Scan for the cell matching the given text and deliver its [X, Y] coordinate at center. 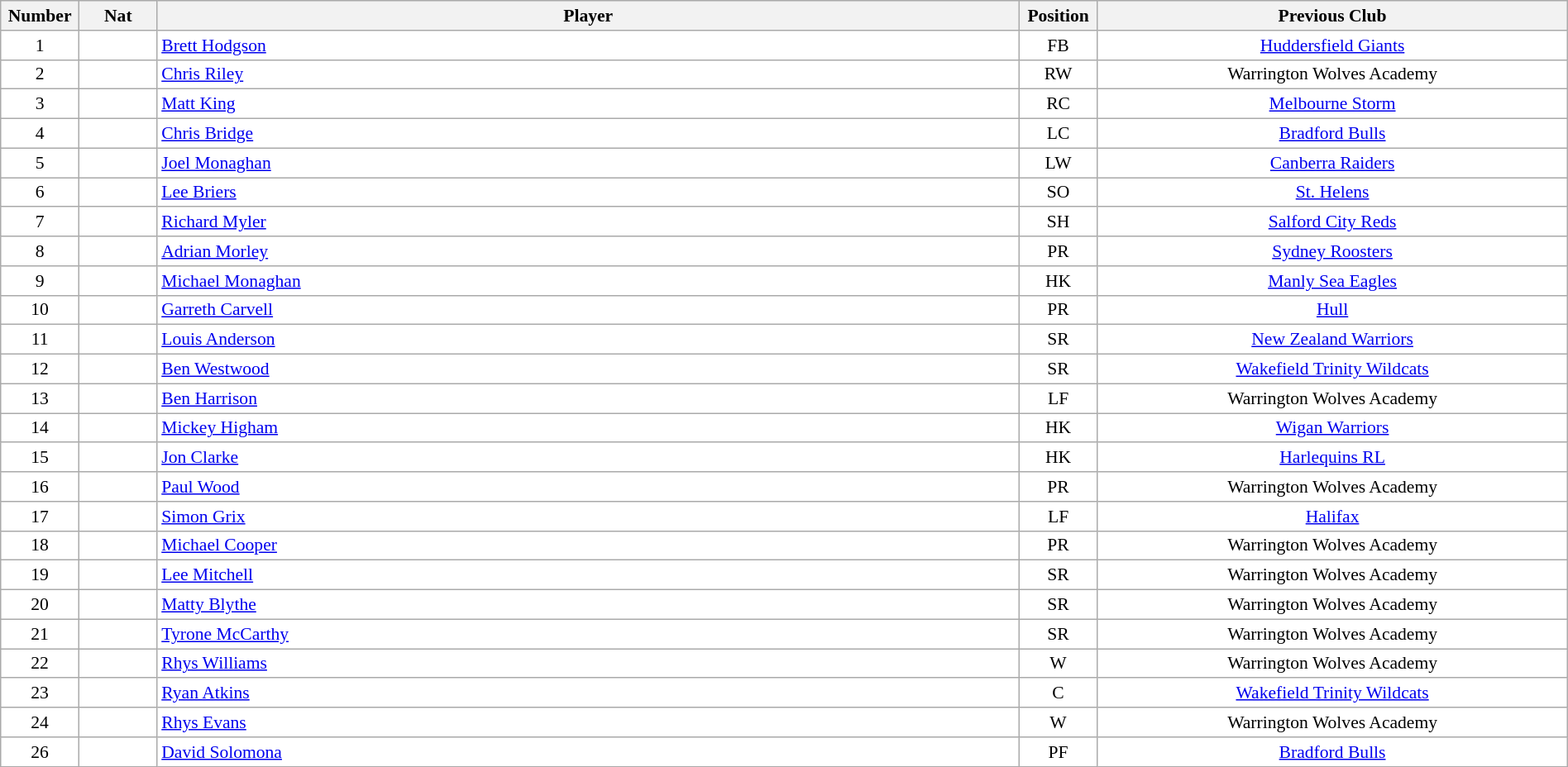
Position [1059, 16]
RC [1059, 104]
Garreth Carvell [588, 310]
6 [40, 193]
1 [40, 45]
RW [1059, 74]
Previous Club [1332, 16]
St. Helens [1332, 193]
Chris Bridge [588, 134]
SO [1059, 193]
Player [588, 16]
10 [40, 310]
11 [40, 340]
14 [40, 428]
Tyrone McCarthy [588, 634]
Melbourne Storm [1332, 104]
21 [40, 634]
Halifax [1332, 517]
Michael Cooper [588, 545]
Ben Harrison [588, 398]
Number [40, 16]
Rhys Evans [588, 722]
Joel Monaghan [588, 163]
20 [40, 605]
SH [1059, 222]
Nat [117, 16]
Ryan Atkins [588, 693]
FB [1059, 45]
Brett Hodgson [588, 45]
19 [40, 575]
Lee Briers [588, 193]
Michael Monaghan [588, 281]
23 [40, 693]
C [1059, 693]
LW [1059, 163]
Sydney Roosters [1332, 251]
New Zealand Warriors [1332, 340]
Lee Mitchell [588, 575]
15 [40, 458]
3 [40, 104]
Salford City Reds [1332, 222]
Louis Anderson [588, 340]
24 [40, 722]
LC [1059, 134]
Wigan Warriors [1332, 428]
Jon Clarke [588, 458]
Richard Myler [588, 222]
Mickey Higham [588, 428]
Ben Westwood [588, 369]
4 [40, 134]
17 [40, 517]
Hull [1332, 310]
Adrian Morley [588, 251]
16 [40, 487]
7 [40, 222]
5 [40, 163]
Harlequins RL [1332, 458]
12 [40, 369]
Huddersfield Giants [1332, 45]
Paul Wood [588, 487]
PF [1059, 752]
22 [40, 664]
8 [40, 251]
13 [40, 398]
Chris Riley [588, 74]
Rhys Williams [588, 664]
26 [40, 752]
Matty Blythe [588, 605]
Matt King [588, 104]
2 [40, 74]
9 [40, 281]
David Solomona [588, 752]
Canberra Raiders [1332, 163]
18 [40, 545]
Simon Grix [588, 517]
Manly Sea Eagles [1332, 281]
